Find where the given text appears and provide that cell's center as (X, Y) coordinate. 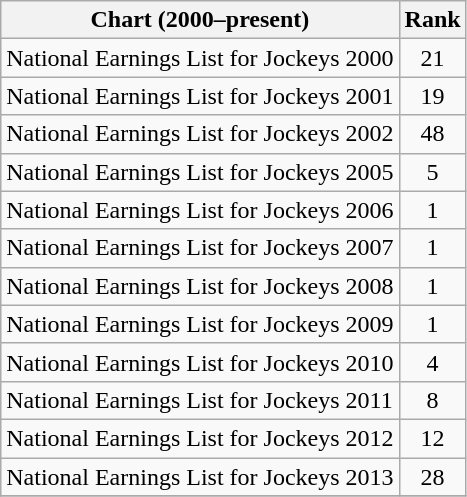
National Earnings List for Jockeys 2007 (200, 248)
National Earnings List for Jockeys 2009 (200, 324)
4 (432, 362)
National Earnings List for Jockeys 2013 (200, 477)
National Earnings List for Jockeys 2001 (200, 96)
28 (432, 477)
5 (432, 172)
National Earnings List for Jockeys 2000 (200, 58)
National Earnings List for Jockeys 2002 (200, 134)
National Earnings List for Jockeys 2006 (200, 210)
National Earnings List for Jockeys 2008 (200, 286)
National Earnings List for Jockeys 2005 (200, 172)
Chart (2000–present) (200, 20)
12 (432, 438)
National Earnings List for Jockeys 2010 (200, 362)
48 (432, 134)
National Earnings List for Jockeys 2011 (200, 400)
8 (432, 400)
21 (432, 58)
19 (432, 96)
Rank (432, 20)
National Earnings List for Jockeys 2012 (200, 438)
